Return [X, Y] of the center of cell containing provided text 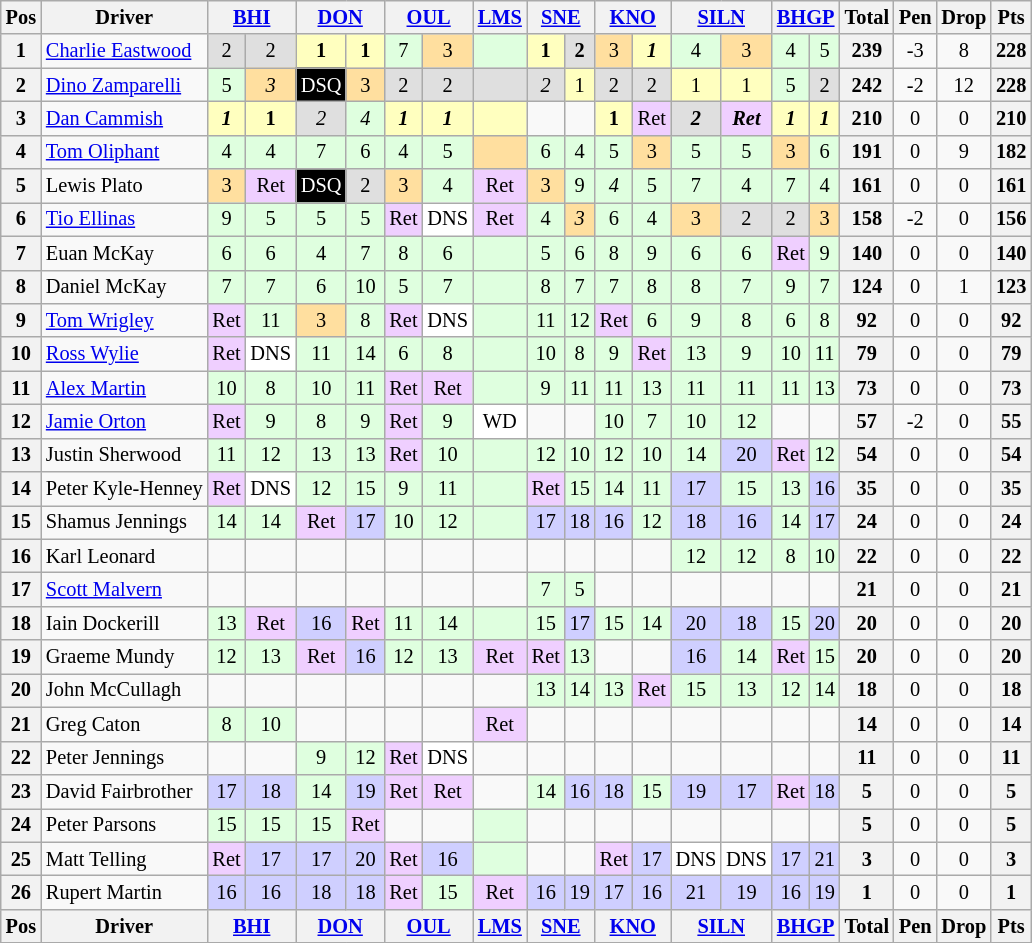
Peter Jennings [124, 758]
Justin Sherwood [124, 455]
Scott Malvern [124, 589]
156 [1011, 219]
Dan Cammish [124, 118]
Ross Wylie [124, 354]
Jamie Orton [124, 421]
158 [867, 219]
Alex Martin [124, 388]
239 [867, 51]
Graeme Mundy [124, 657]
Lewis Plato [124, 186]
WD [500, 421]
Daniel McKay [124, 287]
Charlie Eastwood [124, 51]
Matt Telling [124, 859]
Rupert Martin [124, 892]
55 [1011, 421]
David Fairbrother [124, 791]
Iain Dockerill [124, 623]
Shamus Jennings [124, 522]
Tom Wrigley [124, 320]
26 [21, 892]
Euan McKay [124, 253]
Peter Kyle-Henney [124, 489]
182 [1011, 152]
Greg Caton [124, 724]
John McCullagh [124, 690]
124 [867, 287]
57 [867, 421]
Tio Ellinas [124, 219]
191 [867, 152]
-3 [916, 51]
242 [867, 85]
123 [1011, 287]
Dino Zamparelli [124, 85]
23 [21, 791]
Tom Oliphant [124, 152]
25 [21, 859]
Karl Leonard [124, 556]
Peter Parsons [124, 825]
